For the text-containing cell, return its midpoint in [x, y] coordinate format. 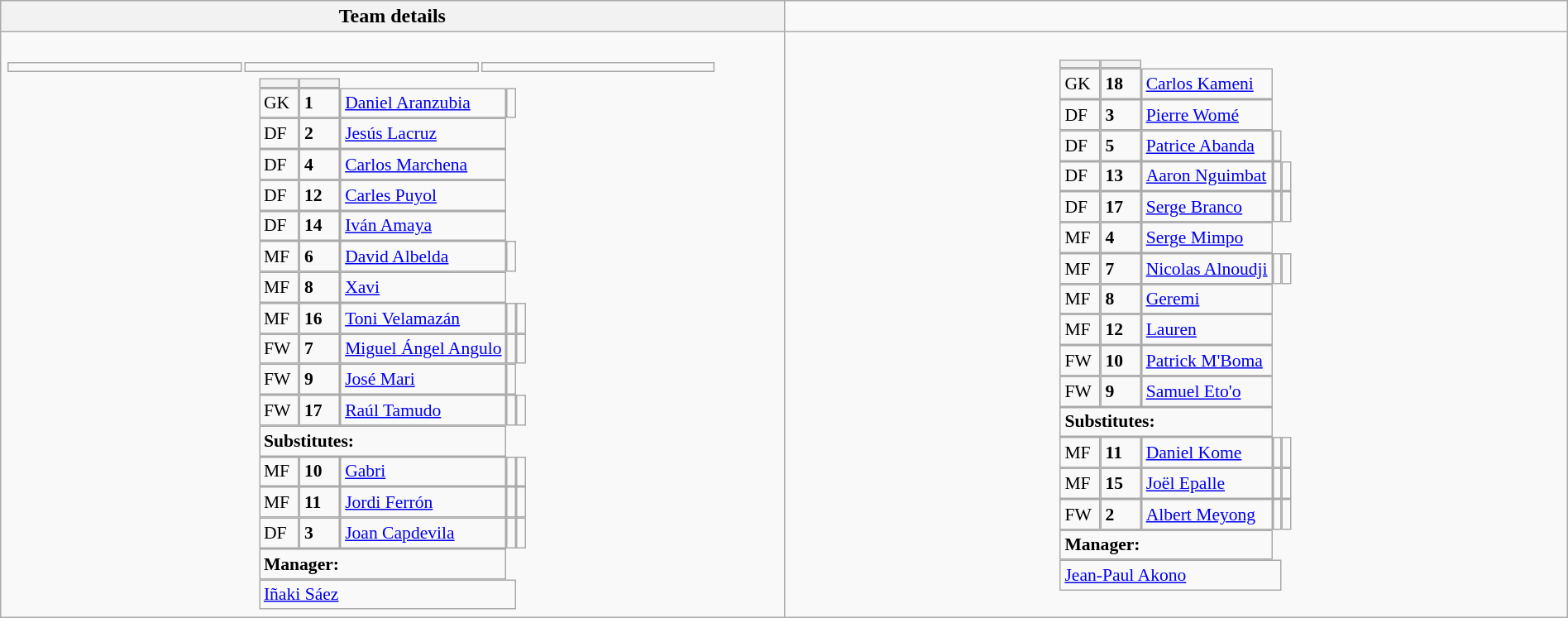
5 [1121, 146]
Serge Branco [1207, 207]
Albert Meyong [1207, 515]
Carlos Kameni [1207, 84]
Geremi [1207, 299]
Team details [392, 17]
Daniel Kome [1207, 452]
Jean-Paul Akono [1171, 576]
Iván Amaya [423, 225]
15 [1121, 483]
Pierre Womé [1207, 114]
13 [1121, 175]
16 [319, 318]
Samuel Eto'o [1207, 390]
14 [319, 225]
Raúl Tamudo [423, 410]
18 [1121, 84]
Nicolas Alnoudji [1207, 268]
Jordi Ferrón [423, 501]
Jesús Lacruz [423, 134]
6 [319, 256]
Toni Velamazán [423, 318]
Xavi [423, 288]
Joël Epalle [1207, 483]
Serge Mimpo [1207, 238]
Iñaki Sáez [387, 594]
Patrice Abanda [1207, 146]
Carlos Marchena [423, 164]
Joan Capdevila [423, 533]
1 [319, 103]
Carles Puyol [423, 195]
Gabri [423, 472]
Aaron Nguimbat [1207, 175]
Patrick M'Boma [1207, 361]
Daniel Aranzubia [423, 103]
Miguel Ángel Angulo [423, 349]
Lauren [1207, 329]
José Mari [423, 379]
David Albelda [423, 256]
